Extract the (x, y) coordinate from the center of the cell holding the provided text.  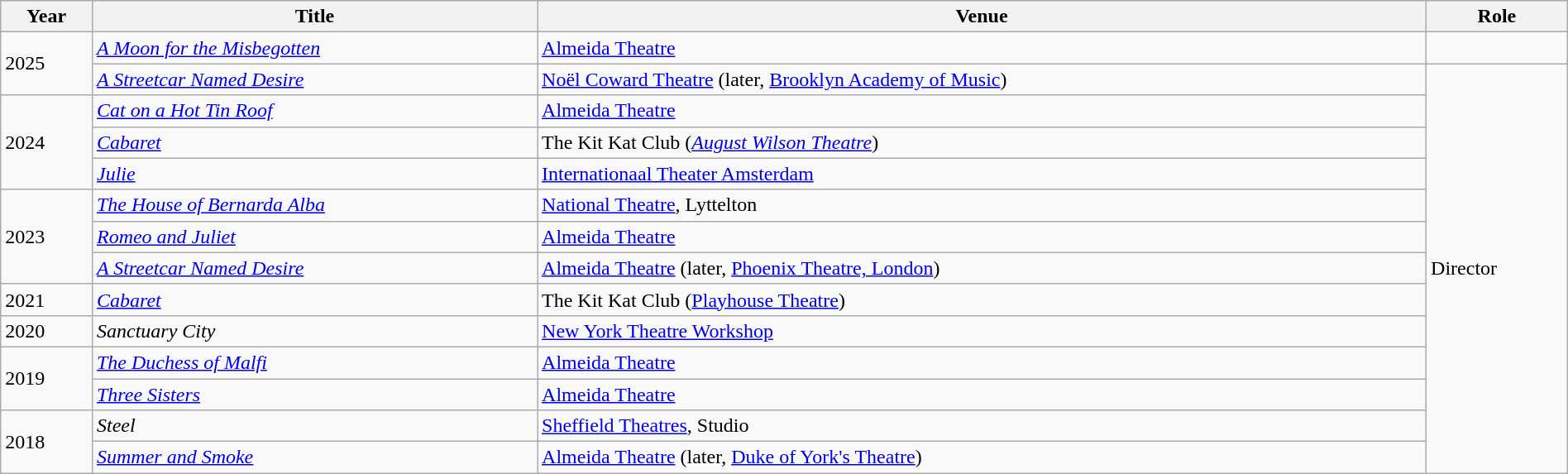
The Duchess of Malfi (314, 362)
Romeo and Juliet (314, 237)
Almeida Theatre (later, Phoenix Theatre, London) (982, 268)
2023 (46, 237)
Three Sisters (314, 395)
Cat on a Hot Tin Roof (314, 111)
2019 (46, 378)
Role (1497, 17)
2018 (46, 442)
Venue (982, 17)
The House of Bernarda Alba (314, 205)
Noël Coward Theatre (later, Brooklyn Academy of Music) (982, 79)
2024 (46, 142)
Steel (314, 426)
Almeida Theatre (later, Duke of York's Theatre) (982, 457)
Director (1497, 268)
Summer and Smoke (314, 457)
Title (314, 17)
Sheffield Theatres, Studio (982, 426)
2021 (46, 299)
Year (46, 17)
National Theatre, Lyttelton (982, 205)
Internationaal Theater Amsterdam (982, 174)
Julie (314, 174)
A Moon for the Misbegotten (314, 48)
2025 (46, 64)
2020 (46, 331)
The Kit Kat Club (August Wilson Theatre) (982, 142)
New York Theatre Workshop (982, 331)
The Kit Kat Club (Playhouse Theatre) (982, 299)
Sanctuary City (314, 331)
